Determine the (x, y) coordinate at the center of the cell enclosing the given text.  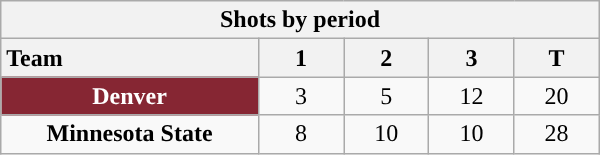
1 (300, 58)
12 (472, 96)
5 (386, 96)
8 (300, 134)
28 (556, 134)
Denver (130, 96)
T (556, 58)
Minnesota State (130, 134)
Shots by period (300, 20)
Team (130, 58)
2 (386, 58)
20 (556, 96)
